For the text-containing cell, return its midpoint in [X, Y] coordinate format. 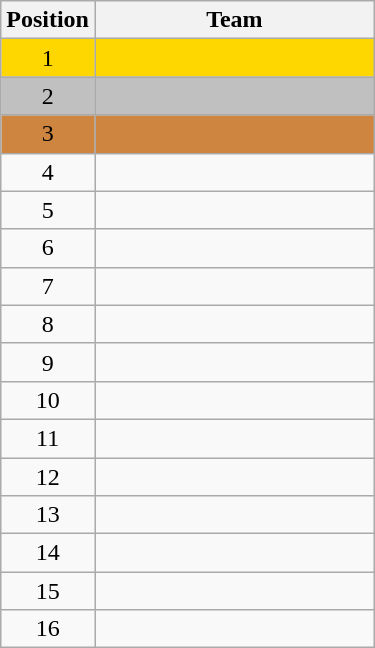
Team [234, 20]
1 [48, 58]
11 [48, 438]
9 [48, 362]
Position [48, 20]
12 [48, 477]
10 [48, 400]
3 [48, 134]
6 [48, 248]
14 [48, 553]
15 [48, 591]
16 [48, 629]
2 [48, 96]
4 [48, 172]
13 [48, 515]
8 [48, 324]
7 [48, 286]
5 [48, 210]
